Identify which cell holds the provided text, then report its [x, y] central coordinate. 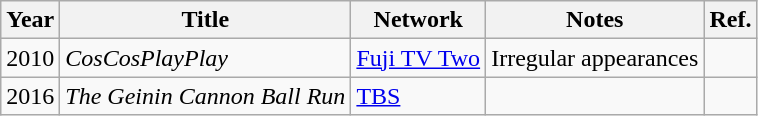
Irregular appearances [595, 58]
The Geinin Cannon Ball Run [206, 96]
Network [418, 20]
2016 [30, 96]
Notes [595, 20]
Ref. [730, 20]
Fuji TV Two [418, 58]
CosCosPlayPlay [206, 58]
2010 [30, 58]
Year [30, 20]
TBS [418, 96]
Title [206, 20]
